Search for the cell housing the specified text and yield its [x, y] center coordinate. 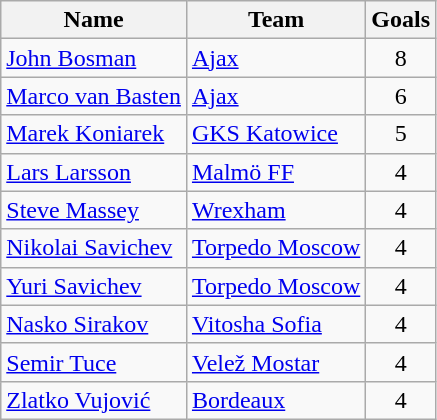
Name [94, 20]
Team [276, 20]
6 [401, 96]
Lars Larsson [94, 172]
Nasko Sirakov [94, 324]
Yuri Savichev [94, 286]
Malmö FF [276, 172]
Bordeaux [276, 400]
Steve Massey [94, 210]
Goals [401, 20]
8 [401, 58]
Marek Koniarek [94, 134]
Marco van Basten [94, 96]
Wrexham [276, 210]
Zlatko Vujović [94, 400]
John Bosman [94, 58]
Semir Tuce [94, 362]
Velež Mostar [276, 362]
GKS Katowice [276, 134]
Vitosha Sofia [276, 324]
Nikolai Savichev [94, 248]
5 [401, 134]
